Capture the cell that displays the provided text and extract its [x, y] central coordinate. 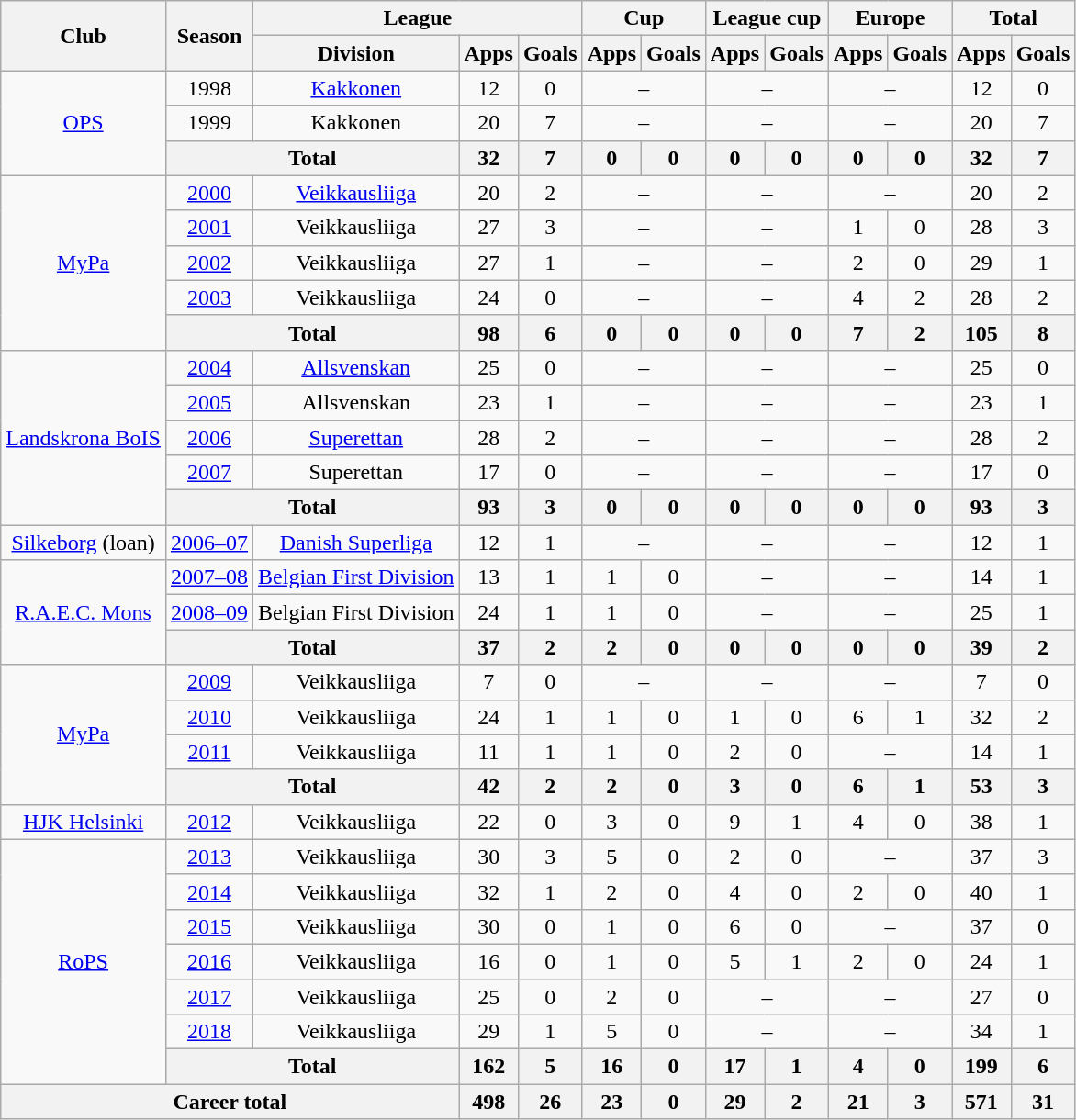
38 [981, 822]
98 [488, 332]
2006–07 [209, 543]
21 [857, 1102]
2007 [209, 473]
2014 [209, 891]
39 [981, 647]
2004 [209, 367]
Danish Superliga [356, 543]
40 [981, 891]
571 [981, 1102]
2001 [209, 228]
2005 [209, 402]
2007–08 [209, 577]
League cup [767, 18]
2012 [209, 822]
2011 [209, 752]
9 [734, 822]
105 [981, 332]
1998 [209, 88]
22 [488, 822]
34 [981, 1032]
HJK Helsinki [84, 822]
Season [209, 36]
2010 [209, 717]
OPS [84, 123]
Career total [230, 1102]
Landskrona BoIS [84, 437]
1999 [209, 123]
RoPS [84, 961]
53 [981, 787]
League [419, 18]
2006 [209, 438]
2002 [209, 263]
2008–09 [209, 612]
26 [550, 1102]
2017 [209, 996]
31 [1043, 1102]
Cup [644, 18]
2013 [209, 857]
13 [488, 577]
8 [1043, 332]
Silkeborg (loan) [84, 543]
2003 [209, 297]
2000 [209, 193]
199 [981, 1067]
Club [84, 36]
Europe [890, 18]
42 [488, 787]
R.A.E.C. Mons [84, 612]
2018 [209, 1032]
2009 [209, 682]
11 [488, 752]
Division [356, 53]
2016 [209, 961]
498 [488, 1102]
162 [488, 1067]
2015 [209, 926]
